Capture the cell that displays the provided text and extract its [x, y] central coordinate. 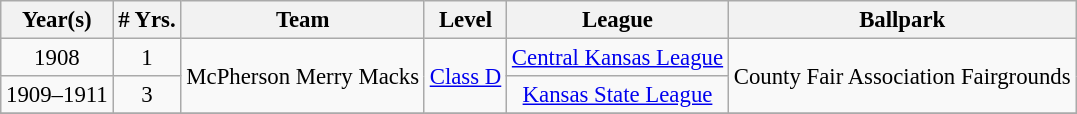
Central Kansas League [618, 58]
1908 [57, 58]
County Fair Association Fairgrounds [902, 76]
3 [147, 95]
1909–1911 [57, 95]
# Yrs. [147, 20]
Ballpark [902, 20]
Year(s) [57, 20]
Level [465, 20]
Kansas State League [618, 95]
Team [302, 20]
Class D [465, 76]
League [618, 20]
1 [147, 58]
McPherson Merry Macks [302, 76]
